Locate the cell with the specified text and output its (x, y) center coordinate. 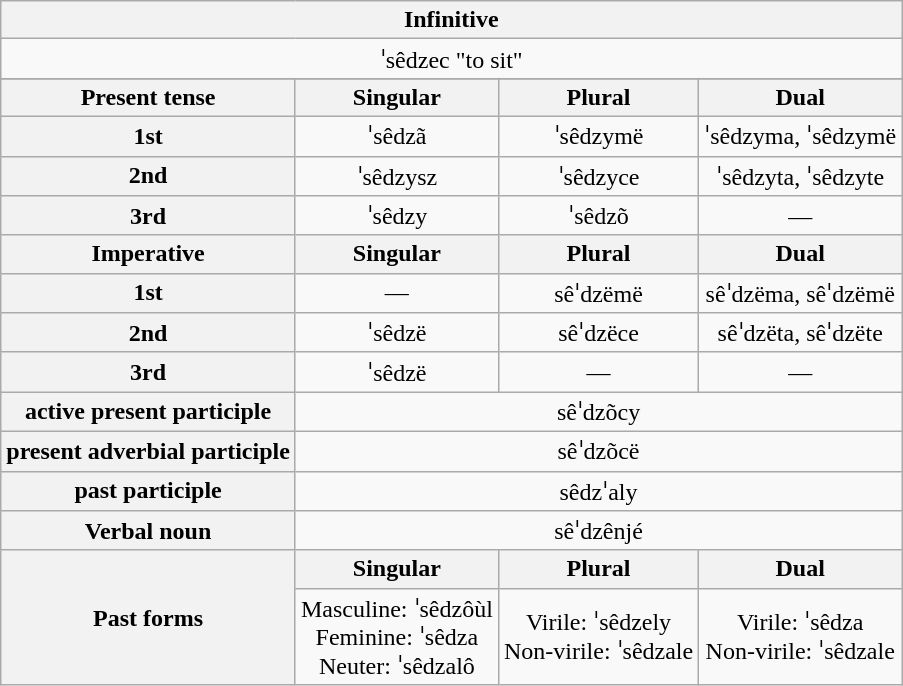
ˈsêdzã (396, 136)
sêˈdzëce (598, 333)
Imperative (148, 254)
ˈsêdzyta, ˈsêdzyte (800, 176)
active present participle (148, 412)
Verbal noun (148, 531)
sêˈdzëmë (598, 293)
sêˈdzõcë (598, 451)
sêˈdzëta, sêˈdzëte (800, 333)
ˈsêdzõ (598, 216)
Virile: ˈsêdzaNon-virile: ˈsêdzale (800, 636)
ˈsêdzyma, ˈsêdzymë (800, 136)
ˈsêdzec "to sit" (452, 59)
sêˈdzëma, sêˈdzëmë (800, 293)
sêˈdzõcy (598, 412)
past participle (148, 491)
Virile: ˈsêdzelyNon-virile: ˈsêdzale (598, 636)
ˈsêdzyce (598, 176)
Masculine: ˈsêdzôùlFeminine: ˈsêdzaNeuter: ˈsêdzalô (396, 636)
sêˈdzênjé (598, 531)
sêdzˈaly (598, 491)
present adverbial participle (148, 451)
ˈsêdzysz (396, 176)
Present tense (148, 97)
ˈsêdzymë (598, 136)
ˈsêdzy (396, 216)
Past forms (148, 618)
Infinitive (452, 20)
